Return the (x, y) coordinate for the center point of the cell that contains the specified text.  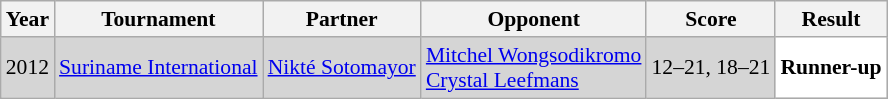
Mitchel Wongsodikromo Crystal Leefmans (534, 68)
Nikté Sotomayor (342, 68)
12–21, 18–21 (710, 68)
Score (710, 19)
2012 (28, 68)
Result (830, 19)
Runner-up (830, 68)
Suriname International (158, 68)
Partner (342, 19)
Year (28, 19)
Tournament (158, 19)
Opponent (534, 19)
